For the text-containing cell, return its midpoint in [x, y] coordinate format. 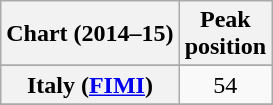
54 [225, 85]
Italy (FIMI) [90, 85]
Peakposition [225, 34]
Chart (2014–15) [90, 34]
